Determine the (X, Y) coordinate at the center of the cell enclosing the given text.  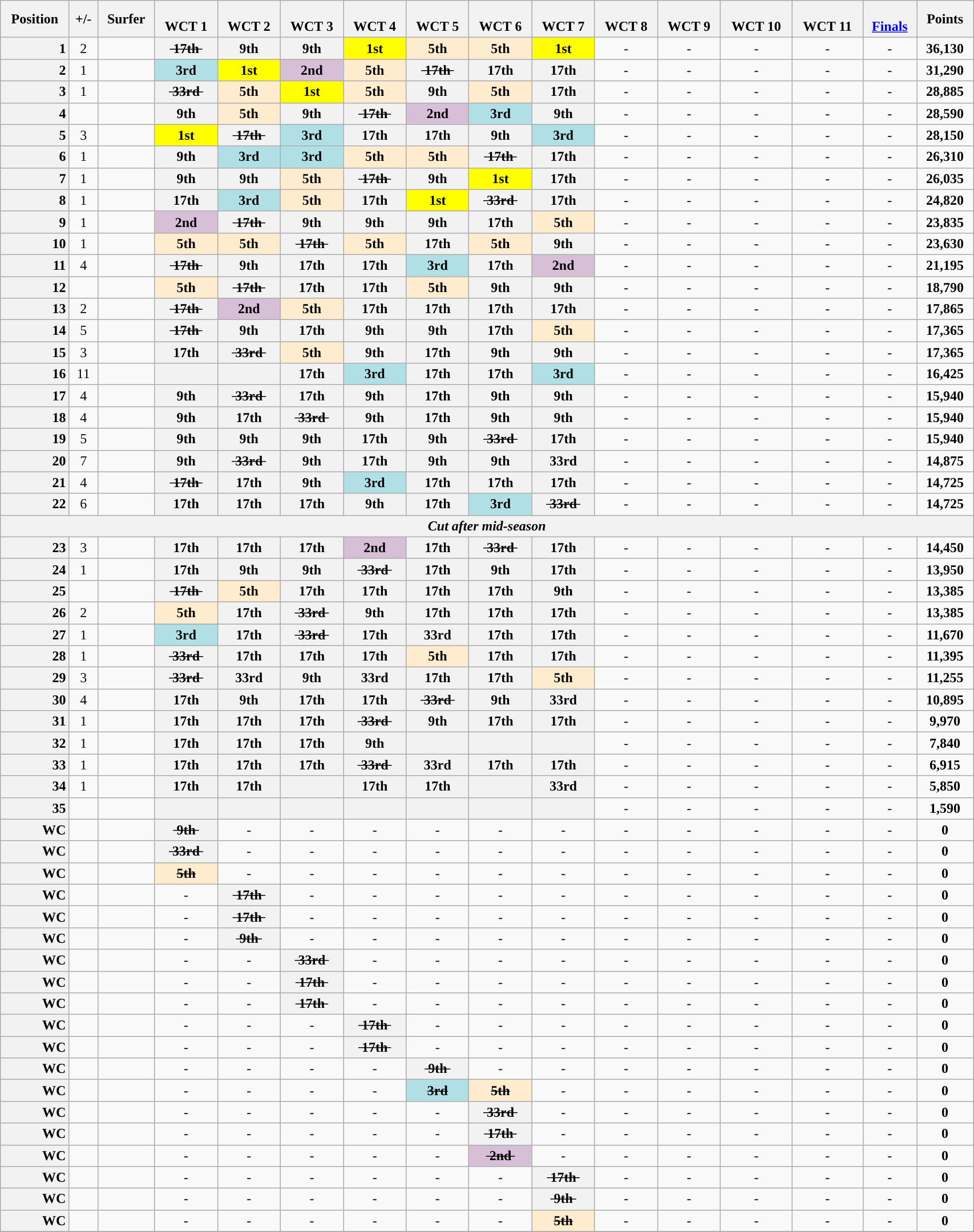
9 (35, 222)
26,035 (945, 179)
13,950 (945, 569)
Position (35, 19)
33 (35, 765)
18 (35, 418)
15 (35, 352)
20 (35, 461)
WCT 8 (626, 19)
11,255 (945, 678)
13 (35, 309)
19 (35, 439)
22 (35, 504)
10 (35, 244)
26,310 (945, 157)
23,630 (945, 244)
34 (35, 787)
WCT 2 (249, 19)
21,195 (945, 265)
28,150 (945, 135)
WCT 4 (375, 19)
31 (35, 722)
9,970 (945, 722)
WCT 5 (438, 19)
6,915 (945, 765)
7,840 (945, 743)
36,130 (945, 48)
Points (945, 19)
25 (35, 591)
29 (35, 678)
1,590 (945, 808)
Cut after mid-season (487, 526)
24,820 (945, 200)
14 (35, 331)
Surfer (126, 19)
28,885 (945, 92)
WCT 7 (563, 19)
17,865 (945, 309)
WCT 9 (689, 19)
11,395 (945, 656)
10,895 (945, 700)
27 (35, 635)
WCT 1 (186, 19)
14,450 (945, 548)
26 (35, 613)
17 (35, 396)
28 (35, 656)
21 (35, 483)
16,425 (945, 374)
14,875 (945, 461)
23 (35, 548)
WCT 10 (757, 19)
35 (35, 808)
WCT 3 (312, 19)
23,835 (945, 222)
18,790 (945, 287)
Finals (890, 19)
8 (35, 200)
31,290 (945, 70)
11,670 (945, 635)
+/- (83, 19)
30 (35, 700)
32 (35, 743)
24 (35, 569)
16 (35, 374)
WCT 6 (500, 19)
WCT 11 (827, 19)
12 (35, 287)
28,590 (945, 114)
5,850 (945, 787)
